From the cell containing the given text, extract its center point as (x, y) coordinate. 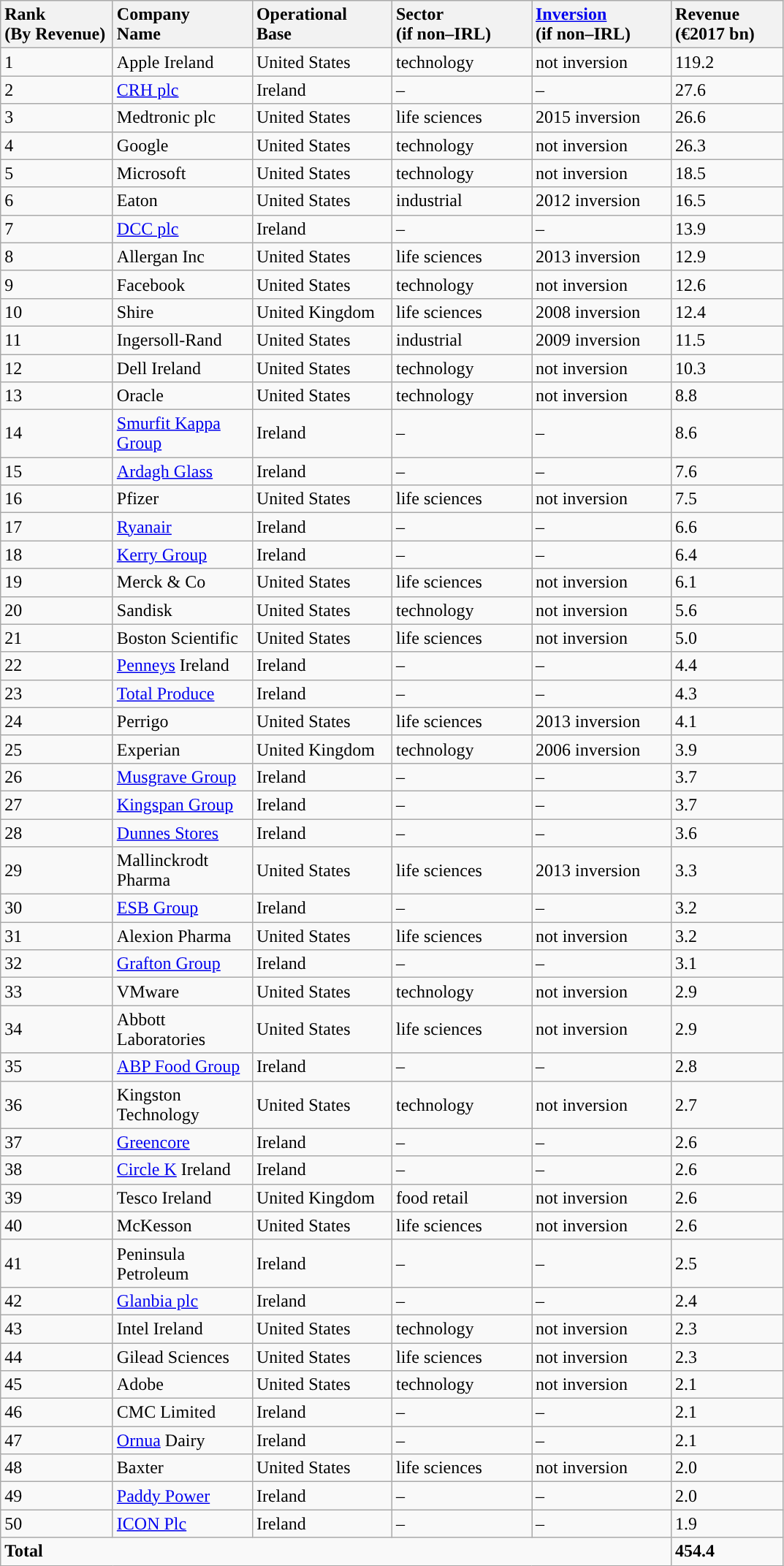
7 (57, 229)
16 (57, 499)
Merck & Co (183, 582)
CompanyName (183, 25)
12.4 (728, 312)
20 (57, 610)
Shire (183, 312)
3.1 (728, 964)
23 (57, 693)
Peninsula Petroleum (183, 1263)
13.9 (728, 229)
2008 inversion (602, 312)
3.9 (728, 749)
33 (57, 992)
Glanbia plc (183, 1301)
15 (57, 471)
Gilead Sciences (183, 1357)
Pfizer (183, 499)
42 (57, 1301)
10.3 (728, 368)
Experian (183, 749)
24 (57, 721)
12.6 (728, 284)
49 (57, 1496)
6 (57, 201)
Dell Ireland (183, 368)
8 (57, 256)
119.2 (728, 62)
28 (57, 832)
12.9 (728, 256)
13 (57, 396)
Mallinckrodt Pharma (183, 871)
OperationalBase (321, 25)
2.5 (728, 1263)
40 (57, 1225)
CRH plc (183, 90)
Ornua Dairy (183, 1440)
30 (57, 908)
Penneys Ireland (183, 666)
2 (57, 90)
6.4 (728, 555)
10 (57, 312)
Baxter (183, 1468)
22 (57, 666)
Tesco Ireland (183, 1198)
Oracle (183, 396)
27 (57, 805)
18.5 (728, 173)
4.1 (728, 721)
34 (57, 1029)
46 (57, 1413)
Ryanair (183, 527)
Grafton Group (183, 964)
31 (57, 936)
Paddy Power (183, 1496)
27.6 (728, 90)
Musgrave Group (183, 777)
Smurfit Kappa Group (183, 434)
Greencore (183, 1142)
2.7 (728, 1105)
25 (57, 749)
Facebook (183, 284)
26.6 (728, 118)
ABP Food Group (183, 1067)
CMC Limited (183, 1413)
McKesson (183, 1225)
Boston Scientific (183, 638)
17 (57, 527)
Google (183, 145)
5.0 (728, 638)
Total (336, 1551)
Inversion (if non–IRL) (602, 25)
11 (57, 340)
Kerry Group (183, 555)
26 (57, 777)
44 (57, 1357)
5 (57, 173)
3.3 (728, 871)
41 (57, 1263)
2006 inversion (602, 749)
Perrigo (183, 721)
Rank(By Revenue) (57, 25)
32 (57, 964)
DCC plc (183, 229)
454.4 (728, 1551)
47 (57, 1440)
16.5 (728, 201)
36 (57, 1105)
Ardagh Glass (183, 471)
4.3 (728, 693)
Ingersoll-Rand (183, 340)
2015 inversion (602, 118)
Medtronic plc (183, 118)
Kingston Technology (183, 1105)
8.8 (728, 396)
3 (57, 118)
26.3 (728, 145)
Circle K Ireland (183, 1170)
Total Produce (183, 693)
50 (57, 1524)
7.5 (728, 499)
6.1 (728, 582)
38 (57, 1170)
18 (57, 555)
2009 inversion (602, 340)
4 (57, 145)
Microsoft (183, 173)
ESB Group (183, 908)
45 (57, 1385)
Kingspan Group (183, 805)
Intel Ireland (183, 1329)
8.6 (728, 434)
Sector(if non–IRL) (462, 25)
35 (57, 1067)
3.6 (728, 832)
Apple Ireland (183, 62)
Revenue(€2017 bn) (728, 25)
Adobe (183, 1385)
1.9 (728, 1524)
5.6 (728, 610)
21 (57, 638)
Allergan Inc (183, 256)
9 (57, 284)
Sandisk (183, 610)
Abbott Laboratories (183, 1029)
19 (57, 582)
37 (57, 1142)
2.8 (728, 1067)
12 (57, 368)
2.4 (728, 1301)
29 (57, 871)
Alexion Pharma (183, 936)
39 (57, 1198)
food retail (462, 1198)
4.4 (728, 666)
Dunnes Stores (183, 832)
ICON Plc (183, 1524)
VMware (183, 992)
7.6 (728, 471)
48 (57, 1468)
6.6 (728, 527)
Eaton (183, 201)
2012 inversion (602, 201)
14 (57, 434)
11.5 (728, 340)
1 (57, 62)
43 (57, 1329)
